Find where the given text appears and provide that cell's center as (x, y) coordinate. 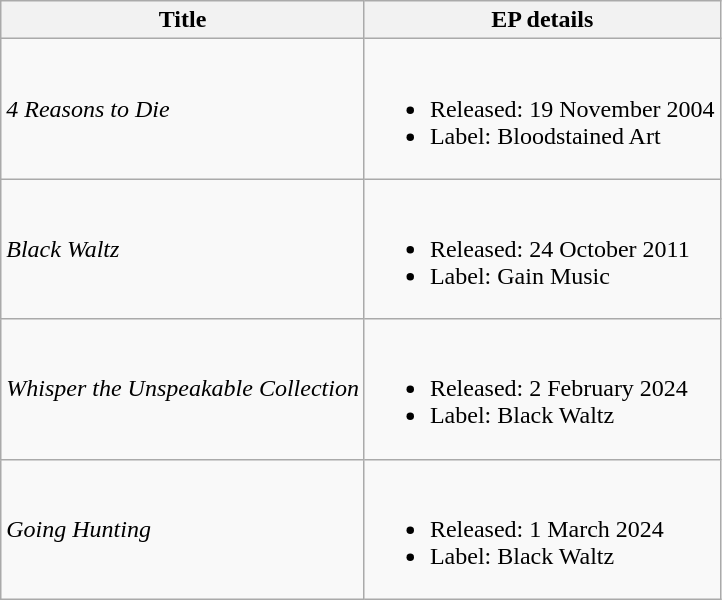
Released: 24 October 2011Label: Gain Music (542, 249)
Going Hunting (183, 529)
Whisper the Unspeakable Collection (183, 389)
Released: 19 November 2004Label: Bloodstained Art (542, 109)
Title (183, 20)
Black Waltz (183, 249)
EP details (542, 20)
Released: 2 February 2024Label: Black Waltz (542, 389)
4 Reasons to Die (183, 109)
Released: 1 March 2024Label: Black Waltz (542, 529)
